Return (x, y) of the center of cell containing provided text 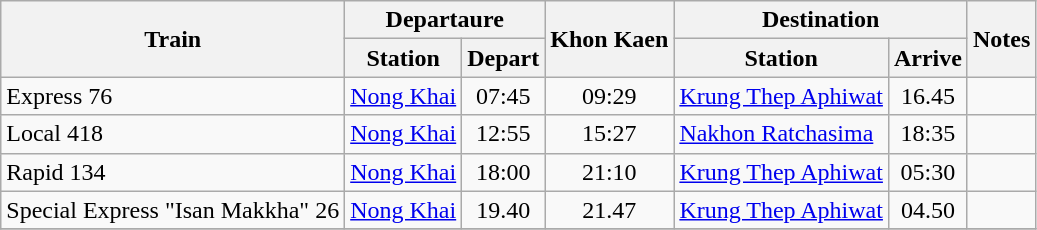
18:35 (928, 134)
Khon Kaen (610, 39)
Rapid 134 (173, 172)
05:30 (928, 172)
15:27 (610, 134)
Destination (821, 20)
19.40 (504, 210)
21:10 (610, 172)
18:00 (504, 172)
16.45 (928, 96)
09:29 (610, 96)
Train (173, 39)
Departaure (445, 20)
04.50 (928, 210)
Arrive (928, 58)
12:55 (504, 134)
Notes (1001, 39)
Express 76 (173, 96)
Nakhon Ratchasima (782, 134)
Special Express "Isan Makkha" 26 (173, 210)
21.47 (610, 210)
07:45 (504, 96)
Local 418 (173, 134)
Depart (504, 58)
